Pinpoint the cell where the given text exists, returning its [x, y] midpoint coordinate. 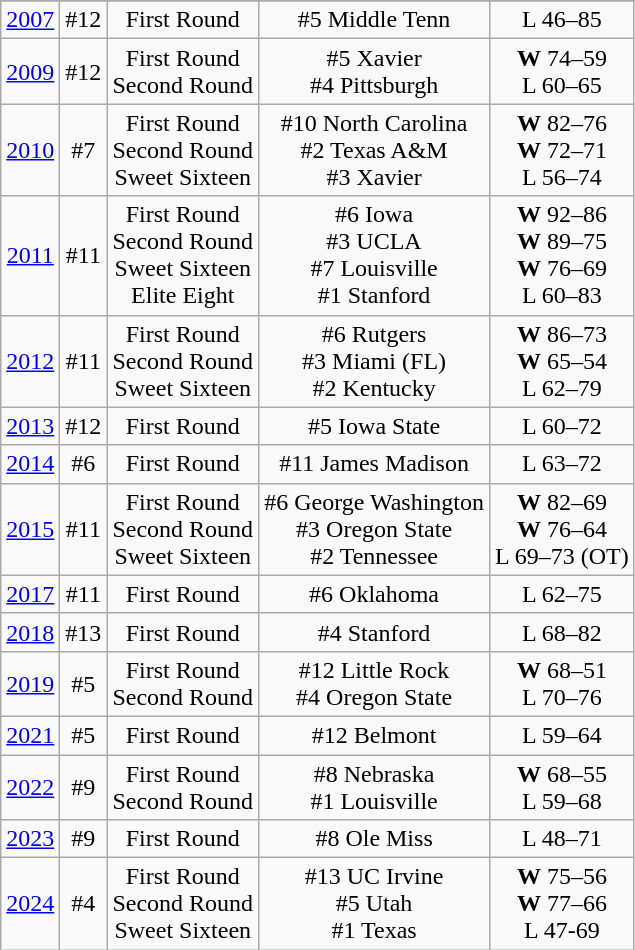
#4 [84, 904]
#10 North Carolina#2 Texas A&M#3 Xavier [374, 150]
#5 Iowa State [374, 426]
W 75–56W 77–66 L 47-69 [562, 904]
L 68–82 [562, 632]
L 63–72 [562, 464]
2007 [30, 20]
2009 [30, 72]
2017 [30, 594]
#6 George Washington#3 Oregon State#2 Tennessee [374, 529]
#6 [84, 464]
L 59–64 [562, 735]
2022 [30, 786]
2021 [30, 735]
L 48–71 [562, 839]
#5 Middle Tenn [374, 20]
2023 [30, 839]
L 46–85 [562, 20]
W 86–73W 65–54L 62–79 [562, 361]
First RoundSecond RoundSweet SixteenElite Eight [183, 256]
#4 Stanford [374, 632]
2018 [30, 632]
#12 Belmont [374, 735]
#12 Little Rock#4 Oregon State [374, 684]
2014 [30, 464]
2013 [30, 426]
#7 [84, 150]
W 74–59L 60–65 [562, 72]
#6 Iowa#3 UCLA#7 Louisville#1 Stanford [374, 256]
W 92–86W 89–75W 76–69L 60–83 [562, 256]
#6 Oklahoma [374, 594]
2012 [30, 361]
2010 [30, 150]
2019 [30, 684]
#8 Ole Miss [374, 839]
W 82–76W 72–71L 56–74 [562, 150]
W 68–55L 59–68 [562, 786]
W 68–51L 70–76 [562, 684]
L 60–72 [562, 426]
#8 Nebraska#1 Louisville [374, 786]
#5 Xavier#4 Pittsburgh [374, 72]
#13 [84, 632]
W 82–69W 76–64L 69–73 (OT) [562, 529]
L 62–75 [562, 594]
2015 [30, 529]
2011 [30, 256]
#11 James Madison [374, 464]
2024 [30, 904]
#13 UC Irvine#5 Utah#1 Texas [374, 904]
#6 Rutgers#3 Miami (FL)#2 Kentucky [374, 361]
